Detect which cell encompasses the target text, then output its (X, Y) center coordinate. 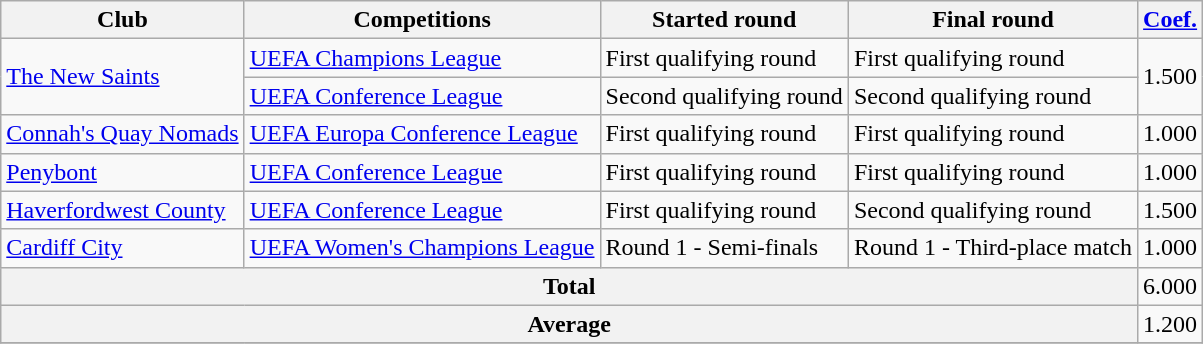
Round 1 - Semi-finals (724, 248)
Average (570, 324)
Club (122, 20)
UEFA Women's Champions League (422, 248)
UEFA Europa Conference League (422, 134)
Connah's Quay Nomads (122, 134)
Round 1 - Third-place match (992, 248)
UEFA Champions League (422, 58)
Started round (724, 20)
Coef. (1170, 20)
Haverfordwest County (122, 210)
Final round (992, 20)
6.000 (1170, 286)
1.200 (1170, 324)
Total (570, 286)
Competitions (422, 20)
Penybont (122, 172)
The New Saints (122, 77)
Cardiff City (122, 248)
